Identify which cell holds the provided text, then report its [X, Y] central coordinate. 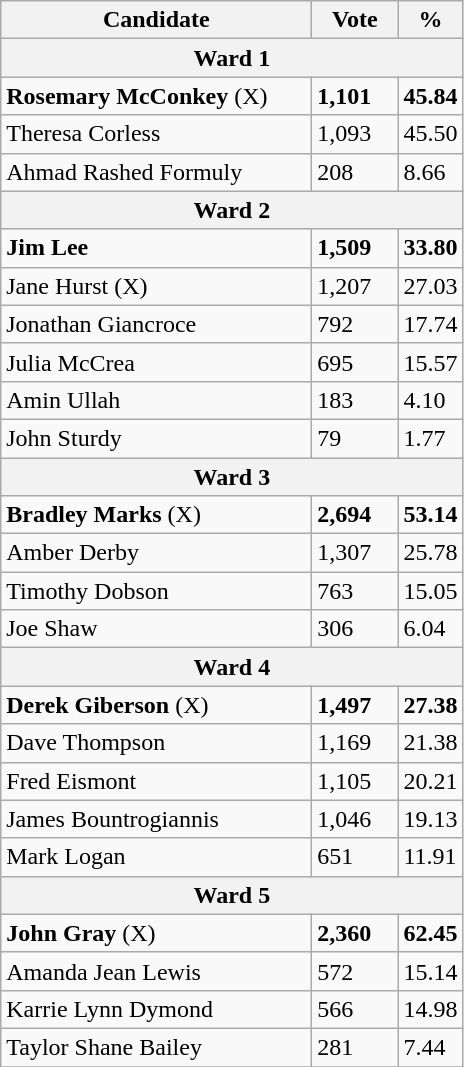
1,509 [355, 248]
Jonathan Giancroce [156, 324]
Amin Ullah [156, 400]
1,169 [355, 743]
1,105 [355, 781]
Ward 5 [232, 895]
Ward 3 [232, 477]
Timothy Dobson [156, 591]
Bradley Marks (X) [156, 515]
1.77 [430, 438]
45.50 [430, 134]
% [430, 20]
651 [355, 857]
25.78 [430, 553]
Ahmad Rashed Formuly [156, 172]
792 [355, 324]
183 [355, 400]
1,093 [355, 134]
45.84 [430, 96]
27.03 [430, 286]
John Gray (X) [156, 933]
James Bountrogiannis [156, 819]
1,046 [355, 819]
Mark Logan [156, 857]
Julia McCrea [156, 362]
566 [355, 1009]
Rosemary McConkey (X) [156, 96]
572 [355, 971]
53.14 [430, 515]
Ward 2 [232, 210]
1,207 [355, 286]
Vote [355, 20]
21.38 [430, 743]
1,497 [355, 705]
Dave Thompson [156, 743]
Theresa Corless [156, 134]
695 [355, 362]
15.05 [430, 591]
Amber Derby [156, 553]
1,307 [355, 553]
Fred Eismont [156, 781]
4.10 [430, 400]
281 [355, 1047]
1,101 [355, 96]
79 [355, 438]
Taylor Shane Bailey [156, 1047]
Candidate [156, 20]
20.21 [430, 781]
2,694 [355, 515]
33.80 [430, 248]
14.98 [430, 1009]
17.74 [430, 324]
11.91 [430, 857]
John Sturdy [156, 438]
8.66 [430, 172]
27.38 [430, 705]
Joe Shaw [156, 629]
6.04 [430, 629]
15.14 [430, 971]
Karrie Lynn Dymond [156, 1009]
Derek Giberson (X) [156, 705]
208 [355, 172]
Amanda Jean Lewis [156, 971]
Jim Lee [156, 248]
Ward 1 [232, 58]
306 [355, 629]
763 [355, 591]
19.13 [430, 819]
Jane Hurst (X) [156, 286]
15.57 [430, 362]
Ward 4 [232, 667]
62.45 [430, 933]
7.44 [430, 1047]
2,360 [355, 933]
